Search for the cell housing the specified text and yield its (x, y) center coordinate. 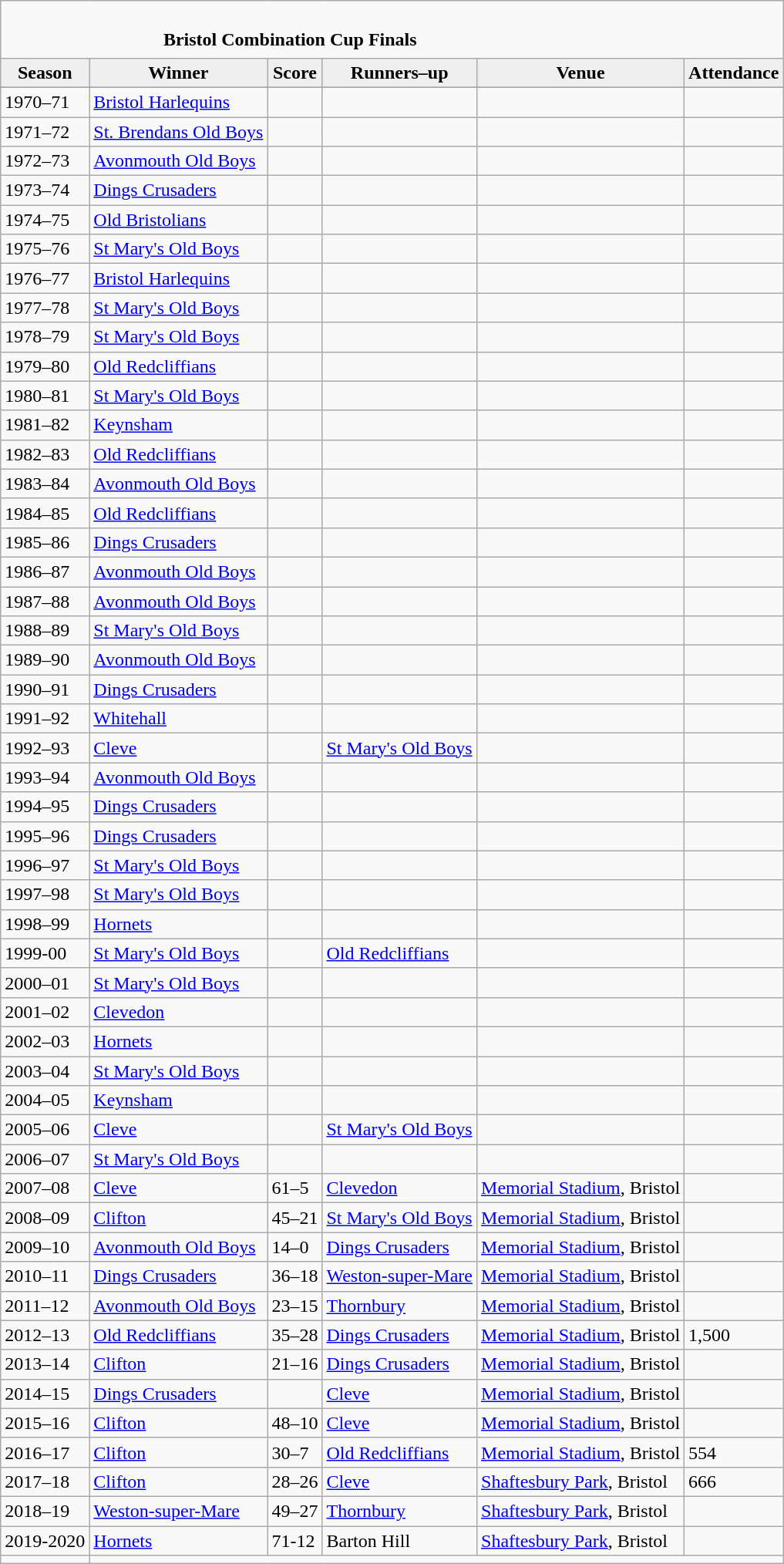
2012–13 (45, 1335)
1976–77 (45, 278)
1987–88 (45, 601)
30–7 (294, 1452)
1982–83 (45, 454)
1993–94 (45, 777)
554 (734, 1452)
21–16 (294, 1364)
2014–15 (45, 1394)
2013–14 (45, 1364)
2007–08 (45, 1188)
Runners–up (399, 72)
1988–89 (45, 631)
2008–09 (45, 1218)
14–0 (294, 1247)
1996–97 (45, 865)
1977–78 (45, 308)
2005–06 (45, 1130)
Barton Hill (399, 1540)
1970–71 (45, 102)
1992–93 (45, 748)
1995–96 (45, 836)
Score (294, 72)
1979–80 (45, 366)
1971–72 (45, 132)
2017–18 (45, 1481)
61–5 (294, 1188)
2018–19 (45, 1511)
2010–11 (45, 1276)
2011–12 (45, 1306)
28–26 (294, 1481)
1978–79 (45, 337)
1,500 (734, 1335)
1986–87 (45, 571)
1994–95 (45, 807)
1985–86 (45, 542)
Attendance (734, 72)
1999-00 (45, 953)
Winner (179, 72)
48–10 (294, 1423)
2015–16 (45, 1423)
49–27 (294, 1511)
45–21 (294, 1218)
1997–98 (45, 895)
2002–03 (45, 1041)
1990–91 (45, 689)
1984–85 (45, 513)
1989–90 (45, 660)
1972–73 (45, 161)
1998–99 (45, 924)
Whitehall (179, 719)
1980–81 (45, 396)
35–28 (294, 1335)
36–18 (294, 1276)
666 (734, 1481)
St. Brendans Old Boys (179, 132)
1983–84 (45, 484)
23–15 (294, 1306)
1975–76 (45, 249)
Season (45, 72)
71-12 (294, 1540)
1973–74 (45, 190)
2009–10 (45, 1247)
2004–05 (45, 1101)
2006–07 (45, 1159)
1991–92 (45, 719)
2016–17 (45, 1452)
2001–02 (45, 1012)
2000–01 (45, 983)
2003–04 (45, 1071)
2019-2020 (45, 1540)
1981–82 (45, 425)
Old Bristolians (179, 220)
1974–75 (45, 220)
Venue (581, 72)
